Return the (X, Y) coordinate for the center point of the cell that contains the specified text.  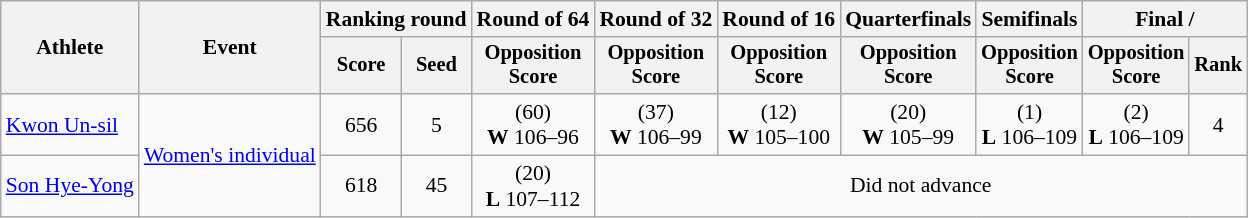
(20)L 107–112 (534, 186)
Round of 32 (656, 19)
Did not advance (920, 186)
Rank (1218, 66)
Women's individual (230, 155)
(1)L 106–109 (1030, 124)
Ranking round (396, 19)
Semifinals (1030, 19)
(37)W 106–99 (656, 124)
45 (436, 186)
Final / (1165, 19)
Son Hye-Yong (70, 186)
4 (1218, 124)
5 (436, 124)
(20)W 105–99 (908, 124)
Round of 64 (534, 19)
Quarterfinals (908, 19)
(12)W 105–100 (778, 124)
656 (362, 124)
Event (230, 48)
618 (362, 186)
Kwon Un-sil (70, 124)
Athlete (70, 48)
Seed (436, 66)
Score (362, 66)
Round of 16 (778, 19)
(60)W 106–96 (534, 124)
(2)L 106–109 (1136, 124)
